Provide the (X, Y) coordinate of the cell's center where the given text is located.  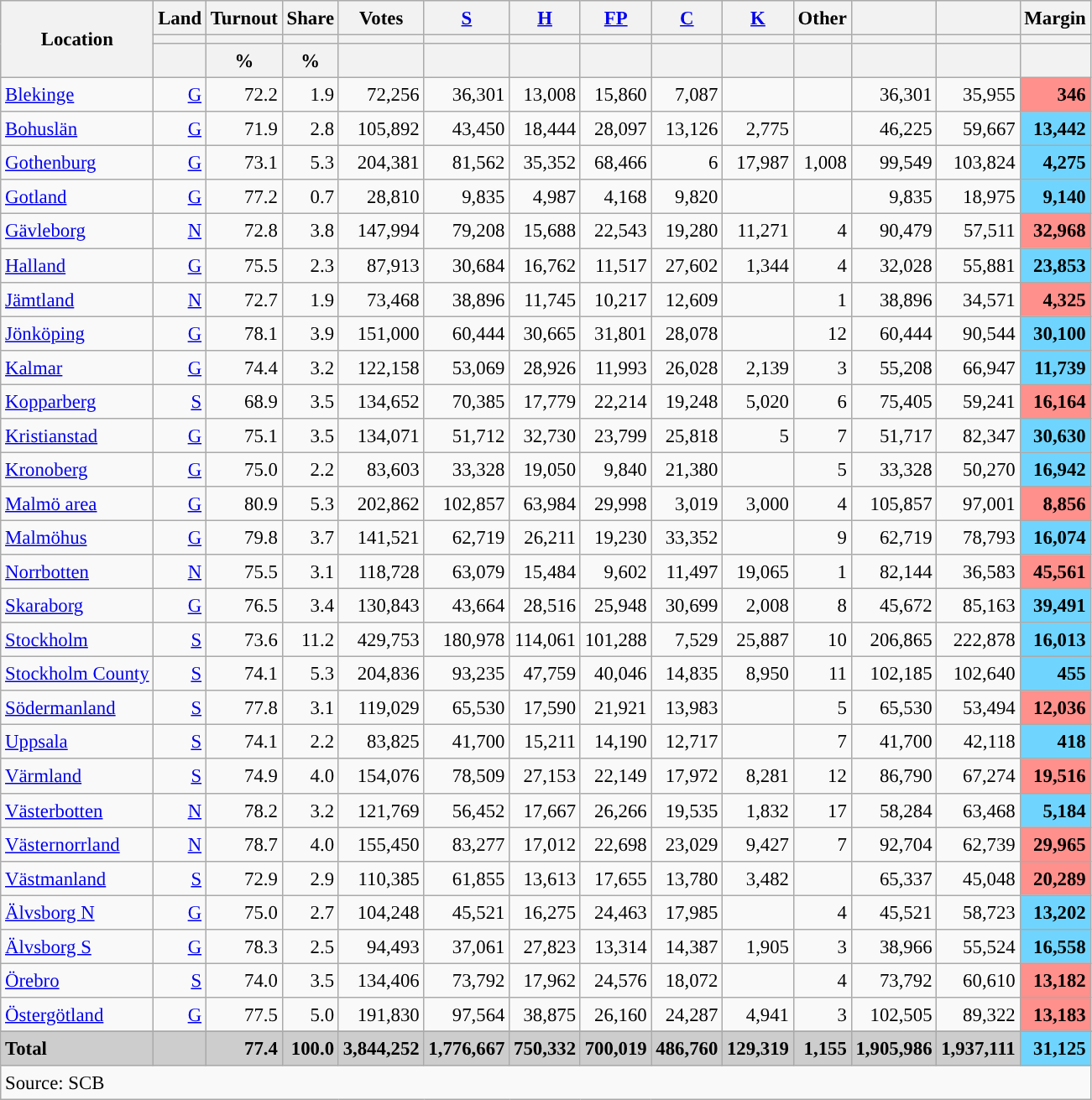
65,337 (894, 878)
97,564 (467, 1015)
85,163 (979, 606)
82,144 (894, 572)
58,284 (894, 811)
15,211 (546, 742)
Jämtland (77, 299)
13,314 (616, 946)
Bohuslän (77, 129)
3,000 (759, 503)
2.5 (311, 946)
Malmöhus (77, 537)
13,008 (546, 96)
74.0 (243, 980)
1,905,986 (894, 1049)
56,452 (467, 811)
35,352 (546, 163)
22,214 (616, 401)
103,824 (979, 163)
204,381 (381, 163)
15,688 (546, 232)
Land (180, 18)
Uppsala (77, 742)
204,836 (381, 675)
35,955 (979, 96)
Malmö area (77, 503)
17,012 (546, 844)
346 (1055, 96)
76.5 (243, 606)
16,013 (1055, 639)
19,535 (687, 811)
92,704 (894, 844)
119,029 (381, 708)
5.0 (311, 1015)
28,078 (687, 334)
53,494 (979, 708)
53,069 (467, 368)
67,274 (979, 777)
3,844,252 (381, 1049)
3.4 (311, 606)
134,071 (381, 436)
78.2 (243, 811)
7,529 (687, 639)
59,241 (979, 401)
Gävleborg (77, 232)
3,019 (687, 503)
FP (616, 18)
8,281 (759, 777)
55,524 (979, 946)
21,380 (687, 470)
180,978 (467, 639)
1,905 (759, 946)
23,853 (1055, 265)
32,968 (1055, 232)
43,450 (467, 129)
15,860 (616, 96)
72.2 (243, 96)
Skaraborg (77, 606)
31,801 (616, 334)
13,126 (687, 129)
99,549 (894, 163)
K (759, 18)
11,739 (1055, 368)
23,029 (687, 844)
27,602 (687, 265)
19,248 (687, 401)
26,160 (616, 1015)
Jönköping (77, 334)
23,799 (616, 436)
11,993 (616, 368)
Södermanland (77, 708)
70,385 (467, 401)
9,840 (616, 470)
Västerbotten (77, 811)
11,745 (546, 299)
3.8 (311, 232)
102,857 (467, 503)
Älvsborg S (77, 946)
3.7 (311, 537)
750,332 (546, 1049)
Kronoberg (77, 470)
78.1 (243, 334)
26,211 (546, 537)
9 (823, 537)
Source: SCB (546, 1082)
104,248 (381, 913)
16,074 (1055, 537)
Total (77, 1049)
38,875 (546, 1015)
429,753 (381, 639)
62,739 (979, 844)
28,926 (546, 368)
21,921 (616, 708)
2.9 (311, 878)
16,164 (1055, 401)
Värmland (77, 777)
110,385 (381, 878)
90,479 (894, 232)
418 (1055, 742)
72.7 (243, 299)
24,463 (616, 913)
19,065 (759, 572)
51,717 (894, 436)
17,667 (546, 811)
42,118 (979, 742)
13,442 (1055, 129)
73.6 (243, 639)
46,225 (894, 129)
20,289 (1055, 878)
94,493 (381, 946)
Gotland (77, 196)
9,427 (759, 844)
Share (311, 18)
9,140 (1055, 196)
59,667 (979, 129)
11,497 (687, 572)
45,672 (894, 606)
9,602 (616, 572)
30,630 (1055, 436)
31,125 (1055, 1049)
79,208 (467, 232)
455 (1055, 675)
1,937,111 (979, 1049)
13,983 (687, 708)
700,019 (616, 1049)
191,830 (381, 1015)
77.8 (243, 708)
30,100 (1055, 334)
Östergötland (77, 1015)
2,008 (759, 606)
202,862 (381, 503)
22,149 (616, 777)
17,590 (546, 708)
Älvsborg N (77, 913)
82,347 (979, 436)
63,468 (979, 811)
43,664 (467, 606)
151,000 (381, 334)
89,322 (979, 1015)
78,793 (979, 537)
5,020 (759, 401)
8,950 (759, 675)
100.0 (311, 1049)
25,887 (759, 639)
10 (823, 639)
97,001 (979, 503)
147,994 (381, 232)
5,184 (1055, 811)
11,517 (616, 265)
121,769 (381, 811)
38,966 (894, 946)
77.2 (243, 196)
13,613 (546, 878)
75.1 (243, 436)
51,712 (467, 436)
79.8 (243, 537)
60,610 (979, 980)
80.9 (243, 503)
Stockholm County (77, 675)
71.9 (243, 129)
30,665 (546, 334)
4,275 (1055, 163)
27,153 (546, 777)
Kristianstad (77, 436)
134,652 (381, 401)
15,484 (546, 572)
102,505 (894, 1015)
8,856 (1055, 503)
Stockholm (77, 639)
130,843 (381, 606)
32,730 (546, 436)
86,790 (894, 777)
73.1 (243, 163)
4,168 (616, 196)
13,183 (1055, 1015)
155,450 (381, 844)
74.9 (243, 777)
14,387 (687, 946)
17,655 (616, 878)
55,208 (894, 368)
74.4 (243, 368)
11,271 (759, 232)
C (687, 18)
1,344 (759, 265)
19,230 (616, 537)
16,762 (546, 265)
Halland (77, 265)
24,287 (687, 1015)
118,728 (381, 572)
18,444 (546, 129)
1,008 (823, 163)
72,256 (381, 96)
122,158 (381, 368)
63,984 (546, 503)
154,076 (381, 777)
1,776,667 (467, 1049)
81,562 (467, 163)
1,832 (759, 811)
87,913 (381, 265)
58,723 (979, 913)
75,405 (894, 401)
2,139 (759, 368)
486,760 (687, 1049)
Margin (1055, 18)
3,482 (759, 878)
83,603 (381, 470)
4,325 (1055, 299)
34,571 (979, 299)
25,818 (687, 436)
26,028 (687, 368)
Gothenburg (77, 163)
Örebro (77, 980)
101,288 (616, 639)
11.2 (311, 639)
37,061 (467, 946)
13,202 (1055, 913)
9,820 (687, 196)
10,217 (616, 299)
19,280 (687, 232)
78.3 (243, 946)
129,319 (759, 1049)
Norrbotten (77, 572)
18,975 (979, 196)
Västernorrland (77, 844)
3.9 (311, 334)
2,775 (759, 129)
83,277 (467, 844)
12,609 (687, 299)
57,511 (979, 232)
141,521 (381, 537)
102,185 (894, 675)
90,544 (979, 334)
22,698 (616, 844)
78,509 (467, 777)
29,965 (1055, 844)
83,825 (381, 742)
17,985 (687, 913)
11 (823, 675)
78.7 (243, 844)
63,079 (467, 572)
12,036 (1055, 708)
18,072 (687, 980)
30,699 (687, 606)
25,948 (616, 606)
77.5 (243, 1015)
1,155 (823, 1049)
66,947 (979, 368)
30,684 (467, 265)
55,881 (979, 265)
16,275 (546, 913)
4,987 (546, 196)
39,491 (1055, 606)
0.7 (311, 196)
93,235 (467, 675)
40,046 (616, 675)
32,028 (894, 265)
13,780 (687, 878)
17,962 (546, 980)
72.9 (243, 878)
24,576 (616, 980)
4,941 (759, 1015)
14,835 (687, 675)
Other (823, 18)
68.9 (243, 401)
19,516 (1055, 777)
2.7 (311, 913)
12,717 (687, 742)
17,987 (759, 163)
17,972 (687, 777)
222,878 (979, 639)
26,266 (616, 811)
206,865 (894, 639)
102,640 (979, 675)
17,779 (546, 401)
16,942 (1055, 470)
114,061 (546, 639)
105,892 (381, 129)
33,352 (687, 537)
Turnout (243, 18)
14,190 (616, 742)
28,516 (546, 606)
27,823 (546, 946)
2.8 (311, 129)
36,583 (979, 572)
47,759 (546, 675)
Kopparberg (77, 401)
77.4 (243, 1049)
8 (823, 606)
19,050 (546, 470)
22,543 (616, 232)
2.3 (311, 265)
68,466 (616, 163)
7,087 (687, 96)
Location (77, 39)
45,561 (1055, 572)
13,182 (1055, 980)
50,270 (979, 470)
28,097 (616, 129)
134,406 (381, 980)
Blekinge (77, 96)
61,855 (467, 878)
Kalmar (77, 368)
73,468 (381, 299)
45,048 (979, 878)
17 (823, 811)
105,857 (894, 503)
16,558 (1055, 946)
28,810 (381, 196)
H (546, 18)
72.8 (243, 232)
Votes (381, 18)
Västmanland (77, 878)
29,998 (616, 503)
